Identify which cell holds the provided text, then report its (X, Y) central coordinate. 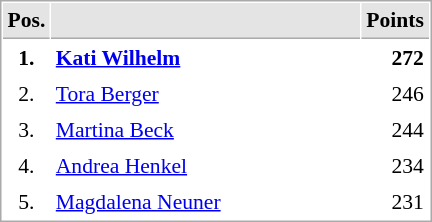
2. (26, 93)
Kati Wilhelm (206, 57)
3. (26, 129)
Magdalena Neuner (206, 201)
Points (396, 21)
Andrea Henkel (206, 165)
5. (26, 201)
4. (26, 165)
1. (26, 57)
272 (396, 57)
Tora Berger (206, 93)
231 (396, 201)
Martina Beck (206, 129)
246 (396, 93)
234 (396, 165)
Pos. (26, 21)
244 (396, 129)
